Locate the cell with the specified text and output its [x, y] center coordinate. 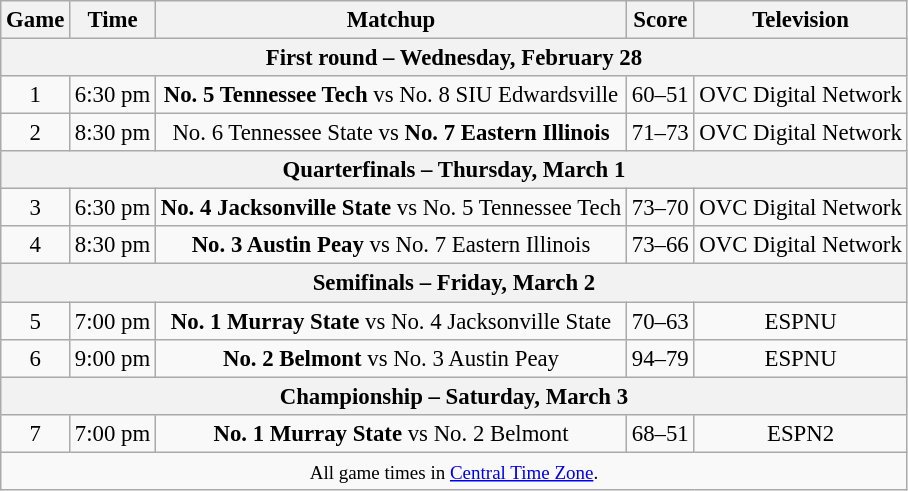
Semifinals – Friday, March 2 [454, 283]
70–63 [660, 321]
73–66 [660, 245]
9:00 pm [113, 358]
No. 4 Jacksonville State vs No. 5 Tennessee Tech [390, 208]
ESPN2 [800, 433]
1 [36, 95]
4 [36, 245]
73–70 [660, 208]
Score [660, 20]
60–51 [660, 95]
No. 2 Belmont vs No. 3 Austin Peay [390, 358]
3 [36, 208]
5 [36, 321]
No. 1 Murray State vs No. 4 Jacksonville State [390, 321]
No. 1 Murray State vs No. 2 Belmont [390, 433]
No. 6 Tennessee State vs No. 7 Eastern Illinois [390, 133]
No. 5 Tennessee Tech vs No. 8 SIU Edwardsville [390, 95]
Championship – Saturday, March 3 [454, 396]
2 [36, 133]
No. 3 Austin Peay vs No. 7 Eastern Illinois [390, 245]
Matchup [390, 20]
Time [113, 20]
94–79 [660, 358]
68–51 [660, 433]
71–73 [660, 133]
First round – Wednesday, February 28 [454, 58]
Television [800, 20]
All game times in Central Time Zone. [454, 471]
Game [36, 20]
Quarterfinals – Thursday, March 1 [454, 170]
7 [36, 433]
6 [36, 358]
